Find where the given text appears and provide that cell's center as (x, y) coordinate. 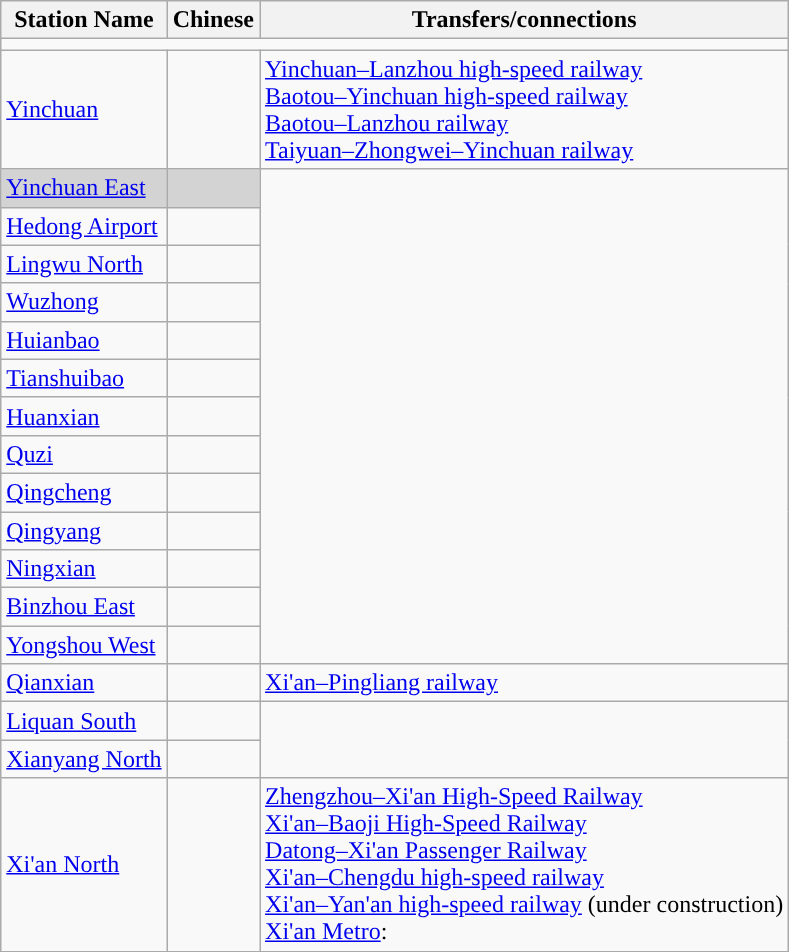
Wuzhong (84, 302)
Xianyang North (84, 759)
Huianbao (84, 340)
Yinchuan (84, 110)
Chinese (213, 20)
Yinchuan East (84, 188)
Binzhou East (84, 607)
Qianxian (84, 683)
Lingwu North (84, 264)
Tianshuibao (84, 378)
Qingcheng (84, 492)
Qingyang (84, 531)
Hedong Airport (84, 226)
Yinchuan–Lanzhou high-speed railwayBaotou–Yinchuan high-speed railwayBaotou–Lanzhou railwayTaiyuan–Zhongwei–Yinchuan railway (524, 110)
Transfers/connections (524, 20)
Xi'an North (84, 864)
Quzi (84, 454)
Huanxian (84, 416)
Xi'an–Pingliang railway (524, 683)
Ningxian (84, 569)
Yongshou West (84, 645)
Liquan South (84, 721)
Station Name (84, 20)
